Output the (X, Y) coordinate of the center of the cell containing the given text.  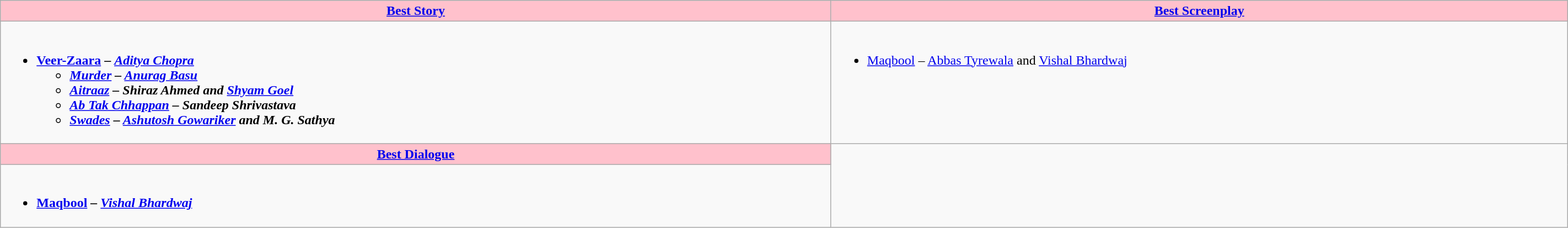
Maqbool – Vishal Bhardwaj (416, 195)
Best Screenplay (1199, 11)
Best Story (416, 11)
Best Dialogue (416, 154)
Maqbool – Abbas Tyrewala and Vishal Bhardwaj (1199, 83)
